Return the [x, y] coordinate for the center point of the cell that contains the specified text.  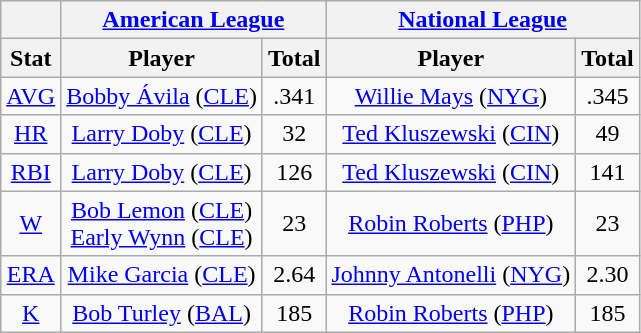
W [31, 224]
HR [31, 134]
141 [608, 172]
2.64 [294, 275]
Willie Mays (NYG) [451, 96]
Bob Turley (BAL) [162, 313]
American League [194, 20]
2.30 [608, 275]
Mike Garcia (CLE) [162, 275]
Johnny Antonelli (NYG) [451, 275]
AVG [31, 96]
Bobby Ávila (CLE) [162, 96]
49 [608, 134]
Bob Lemon (CLE)Early Wynn (CLE) [162, 224]
ERA [31, 275]
32 [294, 134]
National League [482, 20]
Stat [31, 58]
.345 [608, 96]
K [31, 313]
.341 [294, 96]
RBI [31, 172]
126 [294, 172]
